Output the (X, Y) coordinate of the center of the cell containing the given text.  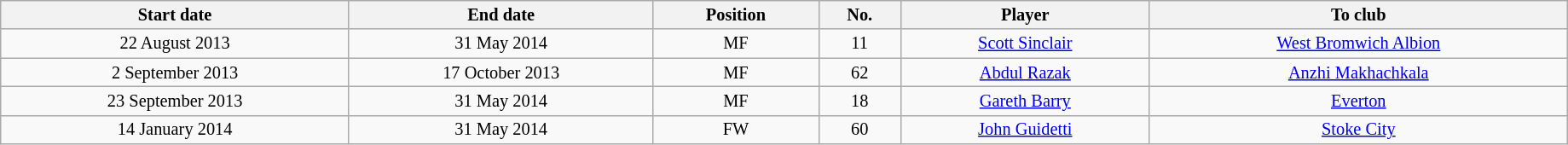
End date (500, 14)
Start date (176, 14)
Gareth Barry (1025, 101)
11 (859, 43)
West Bromwich Albion (1358, 43)
23 September 2013 (176, 101)
Abdul Razak (1025, 72)
To club (1358, 14)
60 (859, 130)
17 October 2013 (500, 72)
Position (736, 14)
Scott Sinclair (1025, 43)
22 August 2013 (176, 43)
Everton (1358, 101)
John Guidetti (1025, 130)
18 (859, 101)
No. (859, 14)
Stoke City (1358, 130)
Player (1025, 14)
Anzhi Makhachkala (1358, 72)
2 September 2013 (176, 72)
62 (859, 72)
14 January 2014 (176, 130)
FW (736, 130)
